Return the [X, Y] coordinate for the center point of the cell that contains the specified text.  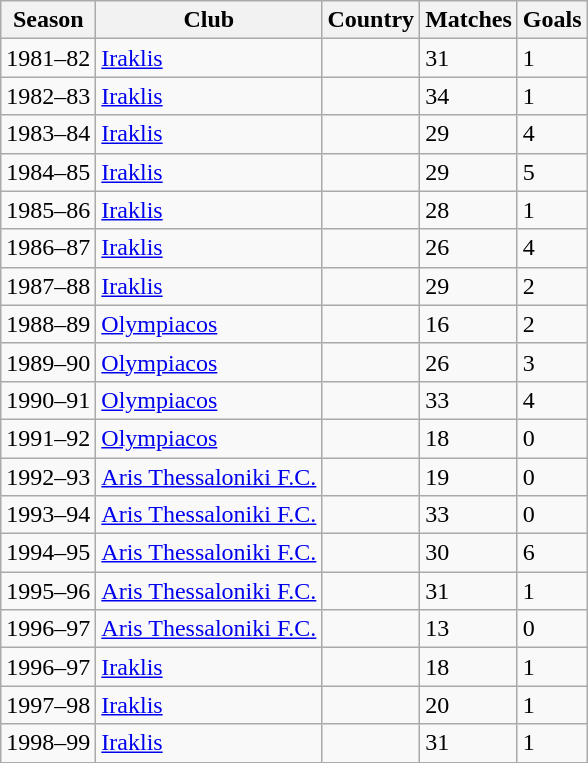
1991–92 [48, 438]
Country [371, 20]
1997–98 [48, 705]
30 [469, 553]
1983–84 [48, 134]
Goals [552, 20]
28 [469, 210]
1993–94 [48, 515]
1987–88 [48, 286]
1985–86 [48, 210]
1981–82 [48, 58]
19 [469, 477]
1995–96 [48, 591]
1988–89 [48, 324]
1994–95 [48, 553]
20 [469, 705]
6 [552, 553]
1992–93 [48, 477]
1998–99 [48, 743]
16 [469, 324]
1990–91 [48, 400]
1982–83 [48, 96]
34 [469, 96]
Club [209, 20]
3 [552, 362]
1986–87 [48, 248]
5 [552, 172]
Matches [469, 20]
1989–90 [48, 362]
13 [469, 629]
Season [48, 20]
1984–85 [48, 172]
